For the text-containing cell, return its midpoint in [x, y] coordinate format. 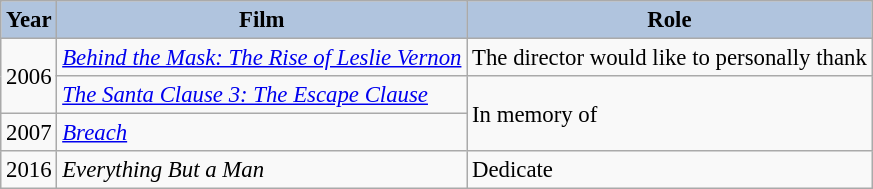
Role [670, 20]
Behind the Mask: The Rise of Leslie Vernon [262, 58]
The Santa Clause 3: The Escape Clause [262, 95]
2007 [29, 133]
Film [262, 20]
Everything But a Man [262, 170]
In memory of [670, 114]
The director would like to personally thank [670, 58]
2006 [29, 76]
Year [29, 20]
Breach [262, 133]
2016 [29, 170]
Dedicate [670, 170]
